Provide the (x, y) coordinate of the cell's center where the given text is located.  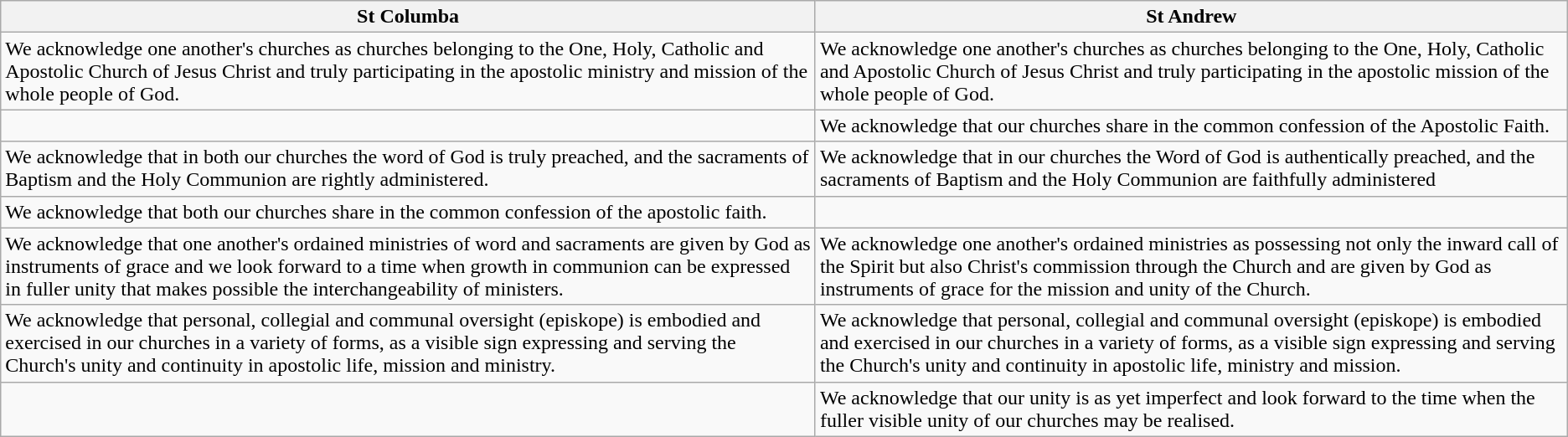
We acknowledge that our unity is as yet imperfect and look forward to the time when the fuller visible unity of our churches may be realised. (1191, 409)
St Columba (409, 17)
We acknowledge that our churches share in the common confession of the Apostolic Faith. (1191, 126)
St Andrew (1191, 17)
We acknowledge that both our churches share in the common confession of the apostolic faith. (409, 212)
